Extract the (x, y) coordinate from the center of the cell holding the provided text.  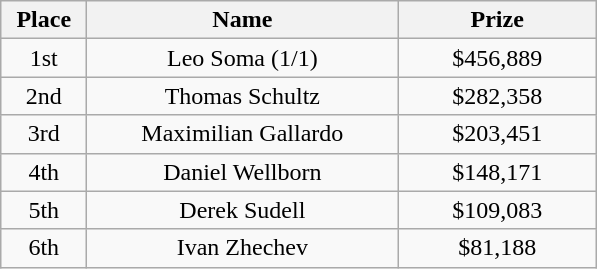
Thomas Schultz (242, 96)
1st (44, 58)
Name (242, 20)
Derek Sudell (242, 210)
Daniel Wellborn (242, 172)
2nd (44, 96)
6th (44, 248)
$81,188 (498, 248)
3rd (44, 134)
$203,451 (498, 134)
5th (44, 210)
Prize (498, 20)
Ivan Zhechev (242, 248)
$282,358 (498, 96)
Place (44, 20)
4th (44, 172)
Maximilian Gallardo (242, 134)
Leo Soma (1/1) (242, 58)
$109,083 (498, 210)
$456,889 (498, 58)
$148,171 (498, 172)
